Return the (x, y) coordinate for the center point of the cell that contains the specified text.  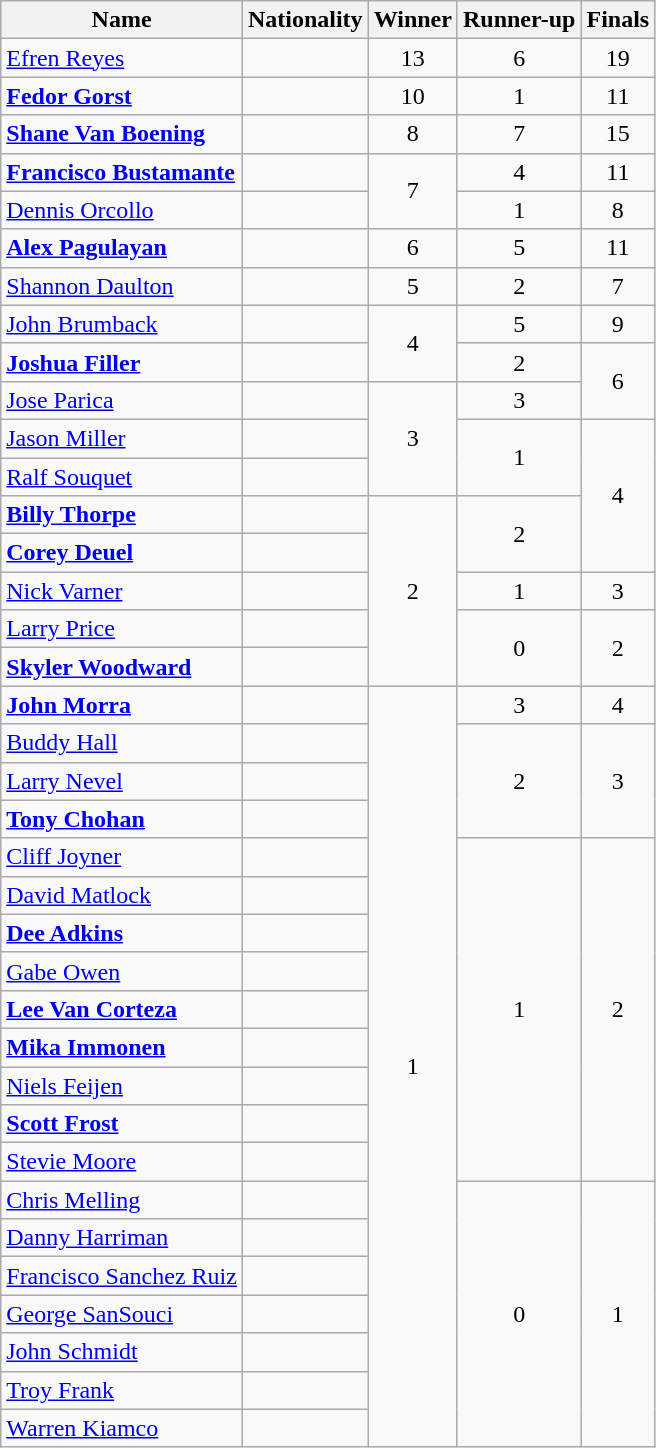
David Matlock (122, 895)
Danny Harriman (122, 1238)
John Schmidt (122, 1352)
Tony Chohan (122, 819)
Corey Deuel (122, 553)
Nick Varner (122, 591)
Alex Pagulayan (122, 248)
9 (618, 324)
Cliff Joyner (122, 857)
10 (412, 96)
John Brumback (122, 324)
Warren Kiamco (122, 1428)
Dee Adkins (122, 933)
George SanSouci (122, 1314)
Niels Feijen (122, 1085)
Scott Frost (122, 1124)
Mika Immonen (122, 1047)
15 (618, 134)
Shane Van Boening (122, 134)
Shannon Daulton (122, 286)
Lee Van Corteza (122, 1009)
Ralf Souquet (122, 477)
Francisco Bustamante (122, 172)
Runner-up (519, 20)
Stevie Moore (122, 1162)
Dennis Orcollo (122, 210)
Efren Reyes (122, 58)
Jose Parica (122, 400)
13 (412, 58)
Name (122, 20)
Billy Thorpe (122, 515)
Jason Miller (122, 438)
Gabe Owen (122, 971)
Chris Melling (122, 1200)
Winner (412, 20)
Buddy Hall (122, 743)
Larry Nevel (122, 781)
Joshua Filler (122, 362)
Troy Frank (122, 1390)
John Morra (122, 705)
Larry Price (122, 629)
Skyler Woodward (122, 667)
Fedor Gorst (122, 96)
Nationality (305, 20)
Francisco Sanchez Ruiz (122, 1276)
19 (618, 58)
Finals (618, 20)
